Locate the cell with the specified text and output its (X, Y) center coordinate. 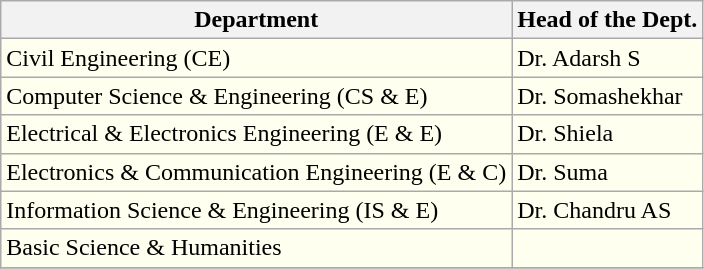
Information Science & Engineering (IS & E) (256, 210)
Computer Science & Engineering (CS & E) (256, 96)
Electrical & Electronics Engineering (E & E) (256, 134)
Dr. Adarsh S (608, 58)
Dr. Somashekhar (608, 96)
Electronics & Communication Engineering (E & C) (256, 172)
Civil Engineering (CE) (256, 58)
Dr. Chandru AS (608, 210)
Dr. Shiela (608, 134)
Head of the Dept. (608, 20)
Department (256, 20)
Basic Science & Humanities (256, 248)
Dr. Suma (608, 172)
